Identify which cell holds the provided text, then report its (x, y) central coordinate. 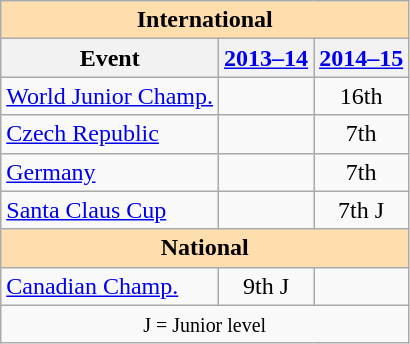
Canadian Champ. (110, 286)
International (205, 20)
16th (362, 96)
Santa Claus Cup (110, 210)
Event (110, 58)
National (205, 248)
Germany (110, 172)
J = Junior level (205, 324)
7th J (362, 210)
2013–14 (266, 58)
2014–15 (362, 58)
Czech Republic (110, 134)
9th J (266, 286)
World Junior Champ. (110, 96)
